Return [x, y] of the center of cell containing provided text 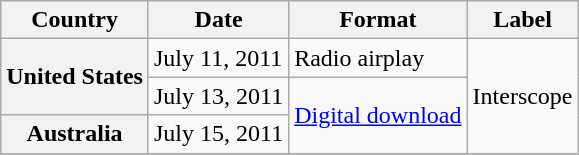
Country [75, 20]
Interscope [522, 96]
July 13, 2011 [218, 96]
United States [75, 77]
Format [378, 20]
Digital download [378, 115]
Australia [75, 134]
Date [218, 20]
Radio airplay [378, 58]
July 11, 2011 [218, 58]
Label [522, 20]
July 15, 2011 [218, 134]
